Determine the [X, Y] coordinate at the center of the cell enclosing the given text.  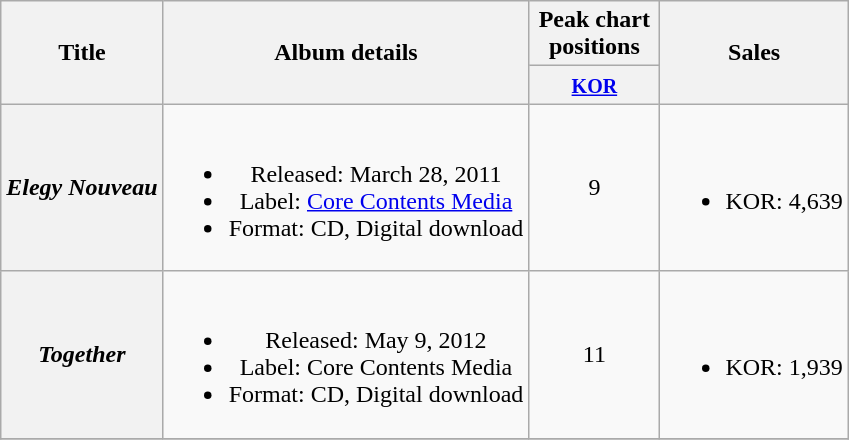
Sales [754, 52]
Album details [346, 52]
Peak chart positions [594, 34]
Together [82, 354]
Released: May 9, 2012Label: Core Contents MediaFormat: CD, Digital download [346, 354]
KOR: 4,639 [754, 188]
Title [82, 52]
KOR [594, 85]
KOR: 1,939 [754, 354]
11 [594, 354]
Elegy Nouveau [82, 188]
9 [594, 188]
Released: March 28, 2011Label: Core Contents MediaFormat: CD, Digital download [346, 188]
